Return the (X, Y) coordinate for the center point of the cell that contains the specified text.  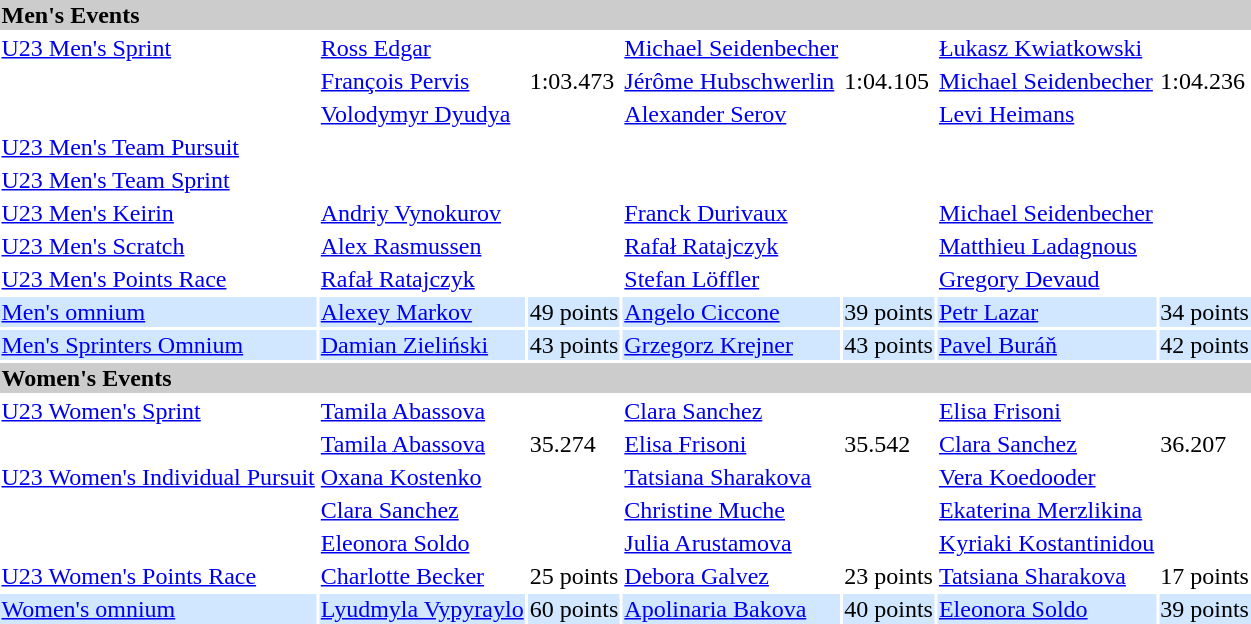
Christine Muche (732, 510)
Lyudmyla Vypyraylo (422, 609)
35.274 (574, 444)
Petr Lazar (1046, 312)
Men's Events (625, 15)
Charlotte Becker (422, 576)
1:04.105 (889, 81)
Men's Sprinters Omnium (158, 345)
36.207 (1205, 444)
Angelo Ciccone (732, 312)
Stefan Löffler (732, 279)
Alexey Markov (422, 312)
U23 Men's Points Race (158, 279)
Apolinaria Bakova (732, 609)
17 points (1205, 576)
Łukasz Kwiatkowski (1046, 48)
Franck Durivaux (732, 213)
42 points (1205, 345)
Matthieu Ladagnous (1046, 246)
Ekaterina Merzlikina (1046, 510)
40 points (889, 609)
Women's Events (625, 378)
Ross Edgar (422, 48)
Julia Arustamova (732, 543)
U23 Men's Team Pursuit (158, 147)
Pavel Buráň (1046, 345)
Women's omnium (158, 609)
Debora Galvez (732, 576)
Oxana Kostenko (422, 477)
1:04.236 (1205, 81)
Levi Heimans (1046, 114)
U23 Men's Keirin (158, 213)
25 points (574, 576)
Damian Zieliński (422, 345)
23 points (889, 576)
U23 Women's Sprint (158, 411)
Kyriaki Kostantinidou (1046, 543)
1:03.473 (574, 81)
Gregory Devaud (1046, 279)
U23 Men's Scratch (158, 246)
U23 Women's Individual Pursuit (158, 477)
U23 Women's Points Race (158, 576)
49 points (574, 312)
60 points (574, 609)
François Pervis (422, 81)
U23 Men's Team Sprint (158, 180)
Grzegorz Krejner (732, 345)
35.542 (889, 444)
Alex Rasmussen (422, 246)
Jérôme Hubschwerlin (732, 81)
U23 Men's Sprint (158, 48)
Alexander Serov (732, 114)
Volodymyr Dyudya (422, 114)
Vera Koedooder (1046, 477)
Men's omnium (158, 312)
34 points (1205, 312)
Andriy Vynokurov (422, 213)
